Output the (X, Y) coordinate of the center of the cell containing the given text.  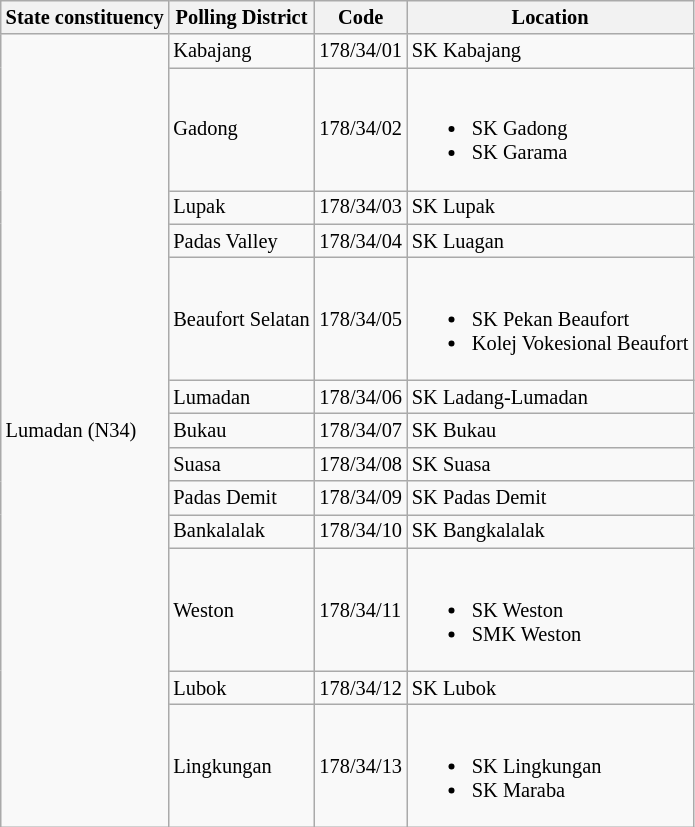
Weston (241, 609)
SK Bangkalalak (550, 531)
Location (550, 17)
Code (361, 17)
SK GadongSK Garama (550, 129)
SK LingkunganSK Maraba (550, 765)
SK Lupak (550, 207)
State constituency (85, 17)
SK Lubok (550, 688)
Bankalalak (241, 531)
SK Pekan BeaufortKolej Vokesional Beaufort (550, 318)
SK WestonSMK Weston (550, 609)
Lingkungan (241, 765)
178/34/13 (361, 765)
SK Padas Demit (550, 498)
SK Luagan (550, 241)
178/34/10 (361, 531)
Polling District (241, 17)
178/34/11 (361, 609)
178/34/03 (361, 207)
Suasa (241, 464)
SK Ladang-Lumadan (550, 397)
Padas Demit (241, 498)
Kabajang (241, 51)
Padas Valley (241, 241)
178/34/04 (361, 241)
178/34/02 (361, 129)
Lumadan (N34) (85, 430)
178/34/09 (361, 498)
Bukau (241, 431)
178/34/05 (361, 318)
SK Kabajang (550, 51)
SK Suasa (550, 464)
178/34/01 (361, 51)
Lupak (241, 207)
Lubok (241, 688)
178/34/12 (361, 688)
Beaufort Selatan (241, 318)
Lumadan (241, 397)
178/34/08 (361, 464)
SK Bukau (550, 431)
Gadong (241, 129)
178/34/07 (361, 431)
178/34/06 (361, 397)
